Search for the cell housing the specified text and yield its [x, y] center coordinate. 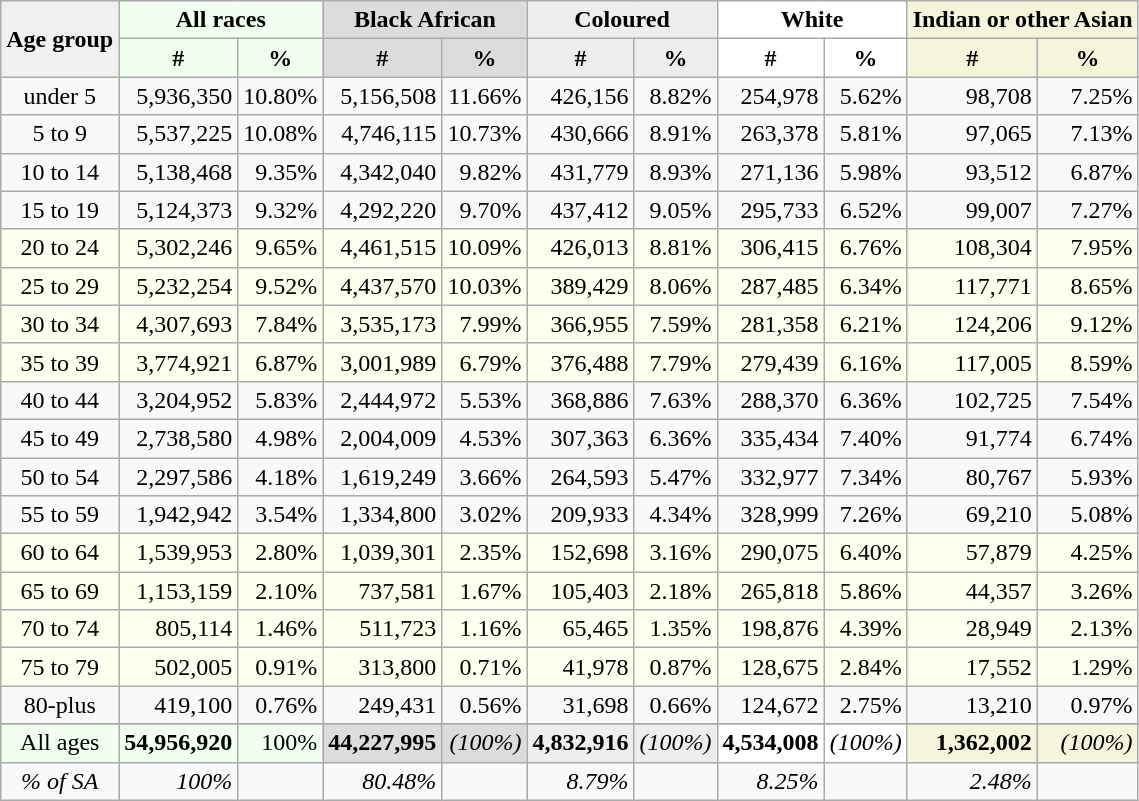
10.03% [484, 286]
6.21% [866, 324]
1.46% [280, 629]
737,581 [382, 591]
287,485 [770, 286]
0.66% [676, 705]
152,698 [580, 553]
65 to 69 [60, 591]
4,437,570 [382, 286]
5.53% [484, 400]
7.95% [1088, 248]
17,552 [972, 667]
99,007 [972, 210]
69,210 [972, 515]
2.13% [1088, 629]
All races [221, 20]
105,403 [580, 591]
4,832,916 [580, 743]
20 to 24 [60, 248]
35 to 39 [60, 362]
Coloured [622, 20]
5,156,508 [382, 96]
117,005 [972, 362]
249,431 [382, 705]
102,725 [972, 400]
290,075 [770, 553]
45 to 49 [60, 438]
271,136 [770, 172]
4.25% [1088, 553]
2.35% [484, 553]
White [812, 20]
5,232,254 [178, 286]
328,999 [770, 515]
1,362,002 [972, 743]
41,978 [580, 667]
1.29% [1088, 667]
91,774 [972, 438]
2,444,972 [382, 400]
4.98% [280, 438]
8.91% [676, 134]
9.65% [280, 248]
7.27% [1088, 210]
366,955 [580, 324]
5.93% [1088, 477]
332,977 [770, 477]
389,429 [580, 286]
28,949 [972, 629]
44,357 [972, 591]
3,001,989 [382, 362]
2.75% [866, 705]
264,593 [580, 477]
4,534,008 [770, 743]
60 to 64 [60, 553]
5,537,225 [178, 134]
431,779 [580, 172]
Age group [60, 39]
80.48% [382, 781]
0.97% [1088, 705]
15 to 19 [60, 210]
2,738,580 [178, 438]
1,153,159 [178, 591]
10.80% [280, 96]
5.47% [676, 477]
124,672 [770, 705]
8.79% [580, 781]
54,956,920 [178, 743]
511,723 [382, 629]
3.26% [1088, 591]
307,363 [580, 438]
0.91% [280, 667]
Black African [425, 20]
All ages [60, 743]
4,461,515 [382, 248]
281,358 [770, 324]
0.71% [484, 667]
2.48% [972, 781]
124,206 [972, 324]
9.05% [676, 210]
50 to 54 [60, 477]
5,124,373 [178, 210]
8.81% [676, 248]
75 to 79 [60, 667]
7.13% [1088, 134]
6.76% [866, 248]
5,138,468 [178, 172]
0.76% [280, 705]
40 to 44 [60, 400]
108,304 [972, 248]
5.86% [866, 591]
805,114 [178, 629]
7.84% [280, 324]
5.81% [866, 134]
419,100 [178, 705]
6.74% [1088, 438]
3.54% [280, 515]
117,771 [972, 286]
8.25% [770, 781]
70 to 74 [60, 629]
5.08% [1088, 515]
6.79% [484, 362]
1.16% [484, 629]
7.59% [676, 324]
6.40% [866, 553]
2,297,586 [178, 477]
313,800 [382, 667]
9.12% [1088, 324]
8.82% [676, 96]
6.34% [866, 286]
10 to 14 [60, 172]
288,370 [770, 400]
5.83% [280, 400]
263,378 [770, 134]
7.99% [484, 324]
1,039,301 [382, 553]
44,227,995 [382, 743]
3.66% [484, 477]
4.18% [280, 477]
10.08% [280, 134]
0.87% [676, 667]
6.16% [866, 362]
2.80% [280, 553]
10.73% [484, 134]
4,746,115 [382, 134]
% of SA [60, 781]
4,342,040 [382, 172]
7.25% [1088, 96]
5.62% [866, 96]
7.34% [866, 477]
295,733 [770, 210]
80-plus [60, 705]
426,013 [580, 248]
3,204,952 [178, 400]
25 to 29 [60, 286]
1,942,942 [178, 515]
under 5 [60, 96]
2.10% [280, 591]
7.63% [676, 400]
9.32% [280, 210]
5 to 9 [60, 134]
4.34% [676, 515]
2.84% [866, 667]
4,292,220 [382, 210]
65,465 [580, 629]
2.18% [676, 591]
11.66% [484, 96]
209,933 [580, 515]
30 to 34 [60, 324]
7.26% [866, 515]
13,210 [972, 705]
368,886 [580, 400]
Indian or other Asian [1022, 20]
426,156 [580, 96]
0.56% [484, 705]
8.06% [676, 286]
8.93% [676, 172]
97,065 [972, 134]
3,774,921 [178, 362]
279,439 [770, 362]
57,879 [972, 553]
7.54% [1088, 400]
306,415 [770, 248]
1,334,800 [382, 515]
5,936,350 [178, 96]
4,307,693 [178, 324]
5,302,246 [178, 248]
1,539,953 [178, 553]
6.52% [866, 210]
98,708 [972, 96]
198,876 [770, 629]
502,005 [178, 667]
93,512 [972, 172]
1.35% [676, 629]
9.35% [280, 172]
3.16% [676, 553]
437,412 [580, 210]
254,978 [770, 96]
1.67% [484, 591]
128,675 [770, 667]
31,698 [580, 705]
8.59% [1088, 362]
9.70% [484, 210]
9.52% [280, 286]
335,434 [770, 438]
7.40% [866, 438]
7.79% [676, 362]
10.09% [484, 248]
3,535,173 [382, 324]
4.53% [484, 438]
9.82% [484, 172]
80,767 [972, 477]
8.65% [1088, 286]
3.02% [484, 515]
265,818 [770, 591]
430,666 [580, 134]
55 to 59 [60, 515]
5.98% [866, 172]
2,004,009 [382, 438]
1,619,249 [382, 477]
4.39% [866, 629]
376,488 [580, 362]
